From the cell containing the given text, extract its center point as (X, Y) coordinate. 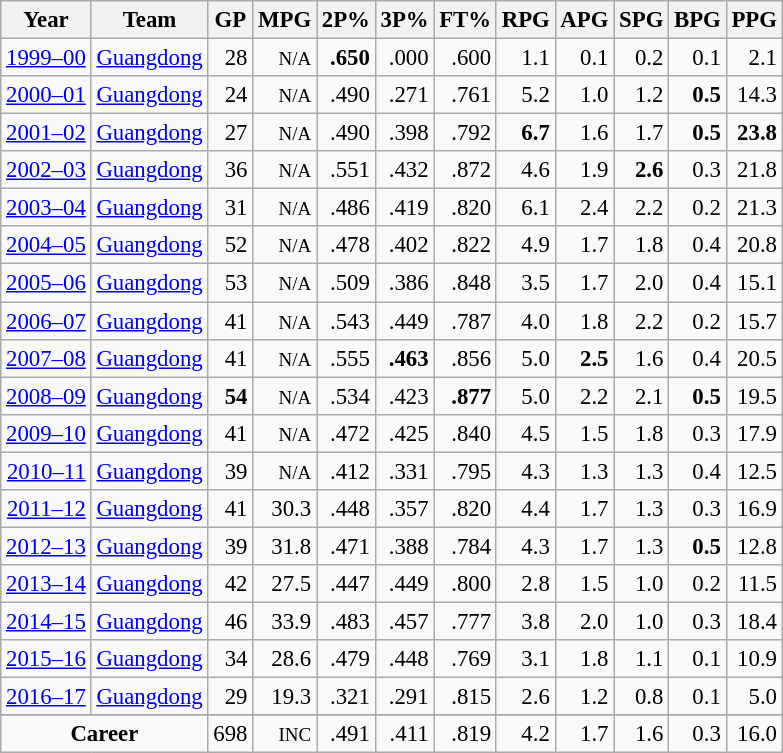
.478 (346, 245)
20.8 (754, 245)
PPG (754, 20)
.761 (466, 95)
2005–06 (46, 283)
2004–05 (46, 245)
.412 (346, 471)
4.5 (526, 433)
18.4 (754, 621)
.872 (466, 170)
14.3 (754, 95)
APG (584, 20)
.425 (404, 433)
SPG (642, 20)
2009–10 (46, 433)
19.3 (285, 697)
.819 (466, 734)
.491 (346, 734)
5.2 (526, 95)
54 (230, 396)
.291 (404, 697)
27 (230, 133)
12.5 (754, 471)
42 (230, 584)
6.7 (526, 133)
.483 (346, 621)
12.8 (754, 546)
.543 (346, 321)
.787 (466, 321)
29 (230, 697)
2010–11 (46, 471)
.822 (466, 245)
.877 (466, 396)
2012–13 (46, 546)
31.8 (285, 546)
2002–03 (46, 170)
2016–17 (46, 697)
4.6 (526, 170)
.398 (404, 133)
FT% (466, 20)
Year (46, 20)
.777 (466, 621)
.792 (466, 133)
2003–04 (46, 208)
19.5 (754, 396)
36 (230, 170)
2.5 (584, 358)
.534 (346, 396)
2015–16 (46, 659)
20.5 (754, 358)
21.8 (754, 170)
.432 (404, 170)
34 (230, 659)
.784 (466, 546)
24 (230, 95)
INC (285, 734)
.386 (404, 283)
2001–02 (46, 133)
.471 (346, 546)
.000 (404, 58)
.486 (346, 208)
1.9 (584, 170)
4.0 (526, 321)
15.1 (754, 283)
3P% (404, 20)
.357 (404, 509)
2.8 (526, 584)
.402 (404, 245)
15.7 (754, 321)
GP (230, 20)
33.9 (285, 621)
27.5 (285, 584)
0.8 (642, 697)
.551 (346, 170)
.321 (346, 697)
698 (230, 734)
MPG (285, 20)
RPG (526, 20)
4.4 (526, 509)
.848 (466, 283)
2000–01 (46, 95)
2008–09 (46, 396)
16.0 (754, 734)
.331 (404, 471)
.457 (404, 621)
.800 (466, 584)
.856 (466, 358)
.509 (346, 283)
.419 (404, 208)
31 (230, 208)
2P% (346, 20)
.795 (466, 471)
16.9 (754, 509)
.840 (466, 433)
2.4 (584, 208)
Career (104, 734)
4.9 (526, 245)
BPG (698, 20)
3.1 (526, 659)
53 (230, 283)
46 (230, 621)
23.8 (754, 133)
.650 (346, 58)
52 (230, 245)
10.9 (754, 659)
.479 (346, 659)
.769 (466, 659)
2007–08 (46, 358)
.555 (346, 358)
30.3 (285, 509)
.271 (404, 95)
.815 (466, 697)
.447 (346, 584)
17.9 (754, 433)
.423 (404, 396)
28 (230, 58)
.472 (346, 433)
2014–15 (46, 621)
6.1 (526, 208)
3.8 (526, 621)
2013–14 (46, 584)
Team (150, 20)
2011–12 (46, 509)
.600 (466, 58)
.463 (404, 358)
.388 (404, 546)
2006–07 (46, 321)
3.5 (526, 283)
1999–00 (46, 58)
28.6 (285, 659)
11.5 (754, 584)
.411 (404, 734)
4.2 (526, 734)
21.3 (754, 208)
